Provide the [x, y] coordinate of the cell's center where the given text is located.  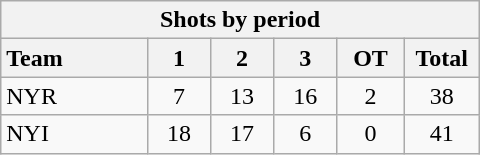
Team [74, 58]
3 [306, 58]
0 [371, 134]
Shots by period [240, 20]
7 [178, 96]
Total [442, 58]
16 [306, 96]
NYR [74, 96]
17 [242, 134]
18 [178, 134]
38 [442, 96]
6 [306, 134]
41 [442, 134]
13 [242, 96]
1 [178, 58]
NYI [74, 134]
OT [371, 58]
